Determine the (X, Y) coordinate at the center of the cell enclosing the given text.  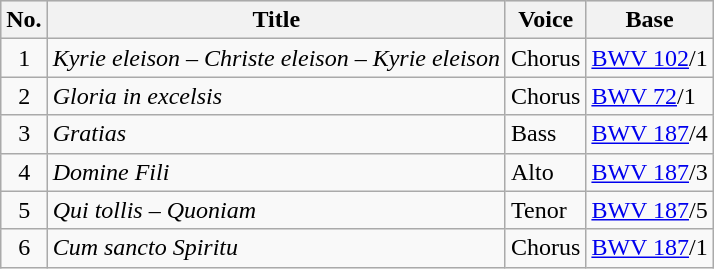
BWV 187/5 (650, 210)
6 (24, 248)
No. (24, 20)
2 (24, 96)
5 (24, 210)
Tenor (545, 210)
Gratias (276, 134)
BWV 72/1 (650, 96)
BWV 187/1 (650, 248)
Domine Fili (276, 172)
Cum sancto Spiritu (276, 248)
Qui tollis – Quoniam (276, 210)
Alto (545, 172)
Kyrie eleison – Christe eleison – Kyrie eleison (276, 58)
3 (24, 134)
1 (24, 58)
Base (650, 20)
Bass (545, 134)
Title (276, 20)
Gloria in excelsis (276, 96)
BWV 187/3 (650, 172)
Voice (545, 20)
BWV 102/1 (650, 58)
4 (24, 172)
BWV 187/4 (650, 134)
